Find where the given text appears and provide that cell's center as [X, Y] coordinate. 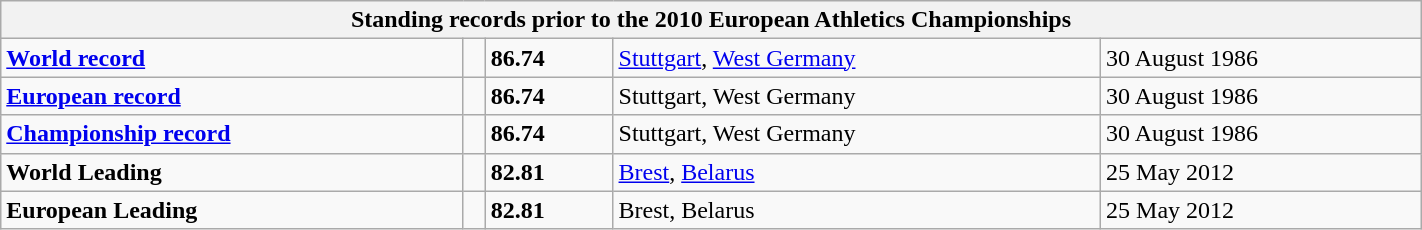
Standing records prior to the 2010 European Athletics Championships [711, 20]
European record [232, 96]
European Leading [232, 210]
World Leading [232, 172]
Championship record [232, 134]
World record [232, 58]
